From the cell containing the given text, extract its center point as [X, Y] coordinate. 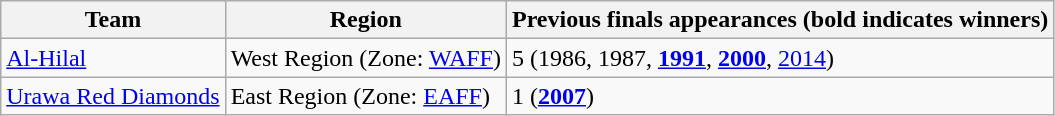
East Region (Zone: EAFF) [366, 96]
Region [366, 20]
Team [113, 20]
1 (2007) [780, 96]
West Region (Zone: WAFF) [366, 58]
5 (1986, 1987, 1991, 2000, 2014) [780, 58]
Al-Hilal [113, 58]
Previous finals appearances (bold indicates winners) [780, 20]
Urawa Red Diamonds [113, 96]
